Extract the (X, Y) coordinate from the center of the cell holding the provided text.  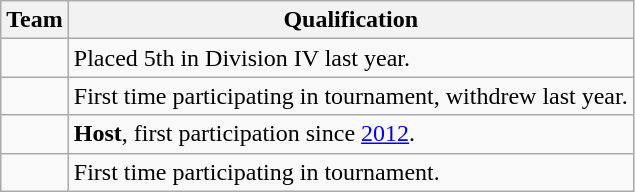
First time participating in tournament. (350, 172)
Qualification (350, 20)
First time participating in tournament, withdrew last year. (350, 96)
Team (35, 20)
Host, first participation since 2012. (350, 134)
Placed 5th in Division IV last year. (350, 58)
